For the text-containing cell, return its midpoint in [X, Y] coordinate format. 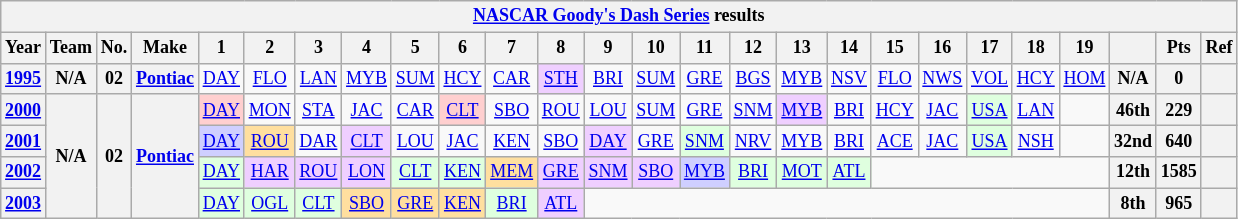
2001 [24, 140]
16 [942, 48]
46th [1134, 110]
NSH [1036, 140]
NRV [753, 140]
965 [1178, 204]
3 [318, 48]
Year [24, 48]
6 [462, 48]
640 [1178, 140]
8 [560, 48]
18 [1036, 48]
HAR [270, 172]
11 [705, 48]
1995 [24, 78]
DAR [318, 140]
229 [1178, 110]
5 [415, 48]
No. [114, 48]
HOM [1084, 78]
12th [1134, 172]
OGL [270, 204]
8th [1134, 204]
2002 [24, 172]
17 [990, 48]
MEM [512, 172]
12 [753, 48]
Pts [1178, 48]
10 [656, 48]
STH [560, 78]
BGS [753, 78]
MON [270, 110]
15 [894, 48]
7 [512, 48]
Make [166, 48]
32nd [1134, 140]
2000 [24, 110]
Ref [1219, 48]
14 [850, 48]
2003 [24, 204]
MOT [802, 172]
NSV [850, 78]
NASCAR Goody's Dash Series results [619, 16]
0 [1178, 78]
VOL [990, 78]
ACE [894, 140]
1 [221, 48]
4 [367, 48]
1585 [1178, 172]
9 [608, 48]
2 [270, 48]
13 [802, 48]
LON [367, 172]
19 [1084, 48]
NWS [942, 78]
STA [318, 110]
Team [70, 48]
